Pinpoint the cell where the given text exists, returning its (X, Y) midpoint coordinate. 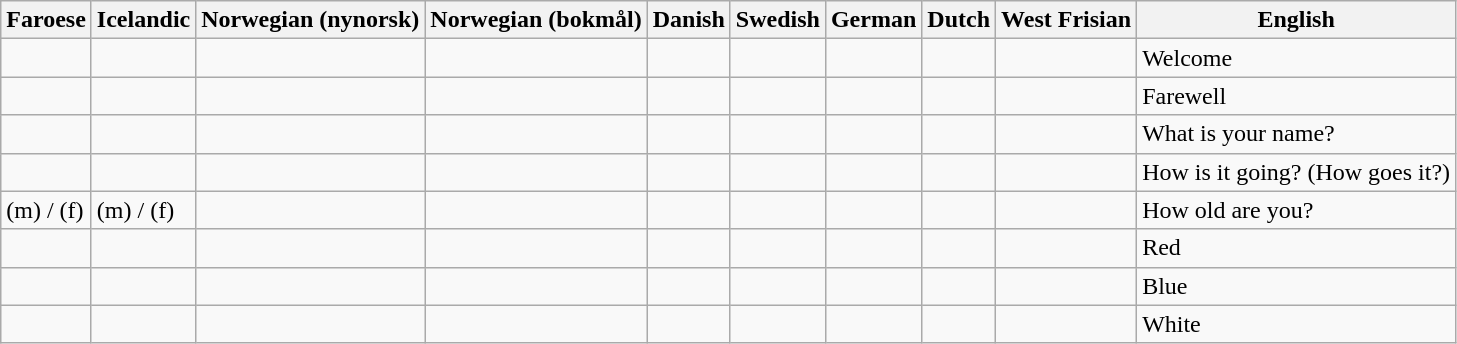
Dutch (959, 20)
Norwegian (bokmål) (536, 20)
Swedish (778, 20)
Blue (1296, 286)
How is it going? (How goes it?) (1296, 172)
How old are you? (1296, 210)
Red (1296, 248)
German (873, 20)
Danish (688, 20)
Farewell (1296, 96)
Welcome (1296, 58)
White (1296, 324)
Faroese (46, 20)
West Frisian (1066, 20)
Icelandic (143, 20)
Norwegian (nynorsk) (310, 20)
What is your name? (1296, 134)
English (1296, 20)
